Return (x, y) of the center of cell containing provided text 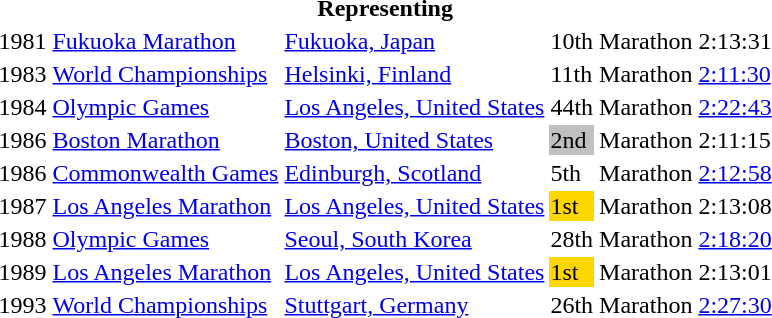
World Championships (166, 74)
44th (572, 107)
28th (572, 239)
5th (572, 173)
Helsinki, Finland (414, 74)
Fukuoka, Japan (414, 41)
Boston Marathon (166, 140)
Edinburgh, Scotland (414, 173)
Commonwealth Games (166, 173)
Seoul, South Korea (414, 239)
Fukuoka Marathon (166, 41)
2nd (572, 140)
11th (572, 74)
Boston, United States (414, 140)
10th (572, 41)
